For the text-containing cell, return its midpoint in (X, Y) coordinate format. 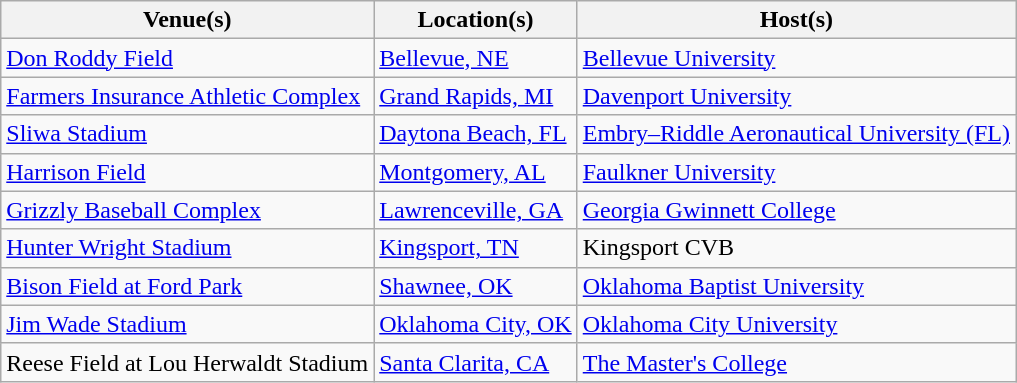
Kingsport, TN (476, 248)
Davenport University (796, 96)
Grand Rapids, MI (476, 96)
Hunter Wright Stadium (188, 248)
Don Roddy Field (188, 58)
Lawrenceville, GA (476, 210)
Oklahoma City, OK (476, 324)
Faulkner University (796, 172)
Shawnee, OK (476, 286)
Harrison Field (188, 172)
Montgomery, AL (476, 172)
Oklahoma City University (796, 324)
Kingsport CVB (796, 248)
Bellevue University (796, 58)
Sliwa Stadium (188, 134)
Venue(s) (188, 20)
Farmers Insurance Athletic Complex (188, 96)
Location(s) (476, 20)
Daytona Beach, FL (476, 134)
Georgia Gwinnett College (796, 210)
The Master's College (796, 362)
Bison Field at Ford Park (188, 286)
Host(s) (796, 20)
Bellevue, NE (476, 58)
Embry–Riddle Aeronautical University (FL) (796, 134)
Oklahoma Baptist University (796, 286)
Reese Field at Lou Herwaldt Stadium (188, 362)
Jim Wade Stadium (188, 324)
Santa Clarita, CA (476, 362)
Grizzly Baseball Complex (188, 210)
